For the text-containing cell, return its midpoint in (X, Y) coordinate format. 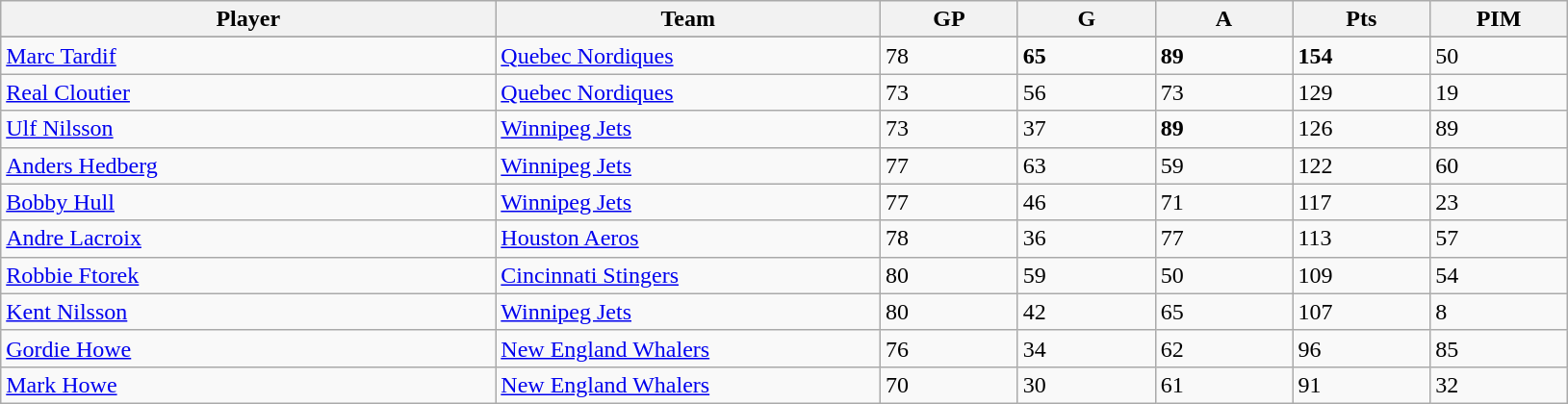
19 (1500, 92)
30 (1086, 385)
61 (1224, 385)
Cincinnati Stingers (688, 275)
109 (1361, 275)
117 (1361, 202)
Gordie Howe (248, 348)
Bobby Hull (248, 202)
56 (1086, 92)
Pts (1361, 19)
54 (1500, 275)
37 (1086, 129)
Marc Tardif (248, 56)
71 (1224, 202)
42 (1086, 312)
Ulf Nilsson (248, 129)
70 (949, 385)
Robbie Ftorek (248, 275)
129 (1361, 92)
8 (1500, 312)
GP (949, 19)
32 (1500, 385)
G (1086, 19)
Mark Howe (248, 385)
113 (1361, 239)
62 (1224, 348)
107 (1361, 312)
36 (1086, 239)
Andre Lacroix (248, 239)
PIM (1500, 19)
96 (1361, 348)
76 (949, 348)
Team (688, 19)
Kent Nilsson (248, 312)
60 (1500, 165)
85 (1500, 348)
122 (1361, 165)
Real Cloutier (248, 92)
Player (248, 19)
23 (1500, 202)
57 (1500, 239)
91 (1361, 385)
Houston Aeros (688, 239)
63 (1086, 165)
46 (1086, 202)
126 (1361, 129)
34 (1086, 348)
Anders Hedberg (248, 165)
A (1224, 19)
154 (1361, 56)
